Find where the given text appears and provide that cell's center as [x, y] coordinate. 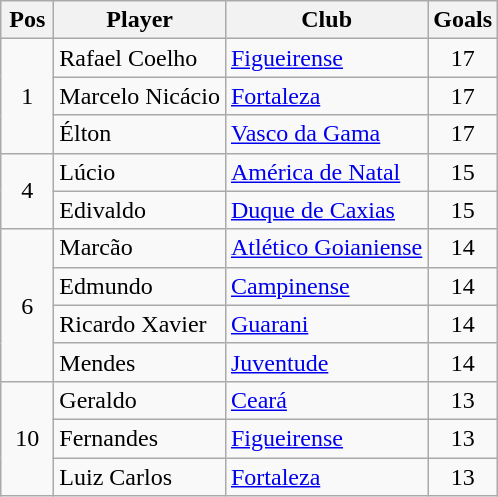
Ricardo Xavier [140, 324]
Juventude [326, 362]
Élton [140, 134]
Atlético Goianiense [326, 248]
Mendes [140, 362]
Marcão [140, 248]
Edmundo [140, 286]
Campinense [326, 286]
4 [28, 191]
10 [28, 438]
Lúcio [140, 172]
Vasco da Gama [326, 134]
Guarani [326, 324]
Player [140, 20]
Edivaldo [140, 210]
6 [28, 305]
Ceará [326, 400]
Club [326, 20]
Marcelo Nicácio [140, 96]
Fernandes [140, 438]
Luiz Carlos [140, 477]
Rafael Coelho [140, 58]
Goals [463, 20]
América de Natal [326, 172]
1 [28, 96]
Duque de Caxias [326, 210]
Pos [28, 20]
Geraldo [140, 400]
